Output the (X, Y) coordinate of the center of the cell containing the given text.  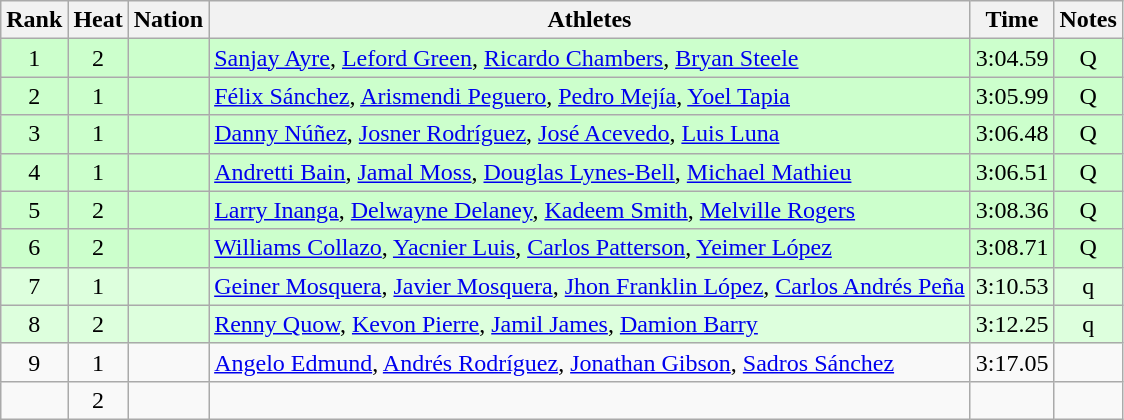
3:08.71 (1012, 248)
Andretti Bain, Jamal Moss, Douglas Lynes-Bell, Michael Mathieu (590, 172)
4 (34, 172)
Danny Núñez, Josner Rodríguez, José Acevedo, Luis Luna (590, 134)
3 (34, 134)
3:10.53 (1012, 286)
Sanjay Ayre, Leford Green, Ricardo Chambers, Bryan Steele (590, 58)
Athletes (590, 20)
8 (34, 324)
Time (1012, 20)
Angelo Edmund, Andrés Rodríguez, Jonathan Gibson, Sadros Sánchez (590, 362)
7 (34, 286)
3:06.51 (1012, 172)
Larry Inanga, Delwayne Delaney, Kadeem Smith, Melville Rogers (590, 210)
3:08.36 (1012, 210)
Félix Sánchez, Arismendi Peguero, Pedro Mejía, Yoel Tapia (590, 96)
3:06.48 (1012, 134)
Williams Collazo, Yacnier Luis, Carlos Patterson, Yeimer López (590, 248)
Nation (168, 20)
5 (34, 210)
6 (34, 248)
3:12.25 (1012, 324)
Heat (98, 20)
9 (34, 362)
Notes (1088, 20)
Rank (34, 20)
Geiner Mosquera, Javier Mosquera, Jhon Franklin López, Carlos Andrés Peña (590, 286)
3:04.59 (1012, 58)
3:17.05 (1012, 362)
3:05.99 (1012, 96)
Renny Quow, Kevon Pierre, Jamil James, Damion Barry (590, 324)
